Return (x, y) of the center of cell containing provided text 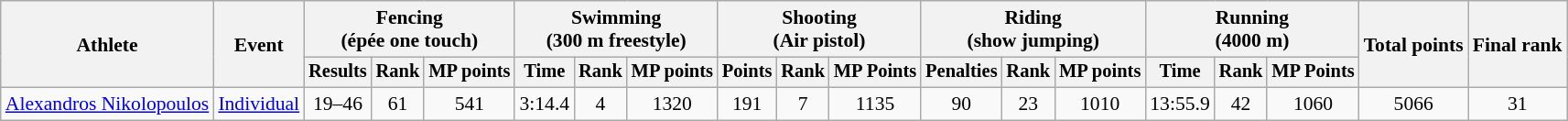
Riding(show jumping) (1033, 29)
5066 (1413, 104)
Individual (258, 104)
7 (803, 104)
541 (469, 104)
Running(4000 m) (1252, 29)
Shooting(Air pistol) (819, 29)
Results (338, 72)
23 (1029, 104)
Points (747, 72)
1060 (1313, 104)
Event (258, 44)
3:14.4 (544, 104)
61 (398, 104)
19–46 (338, 104)
13:55.9 (1179, 104)
Swimming(300 m freestyle) (615, 29)
31 (1518, 104)
Athlete (108, 44)
Alexandros Nikolopoulos (108, 104)
1010 (1100, 104)
1135 (875, 104)
90 (961, 104)
1320 (672, 104)
42 (1241, 104)
Final rank (1518, 44)
191 (747, 104)
Fencing(épée one touch) (409, 29)
Penalties (961, 72)
Total points (1413, 44)
4 (600, 104)
